Output the [X, Y] coordinate of the center of the cell containing the given text.  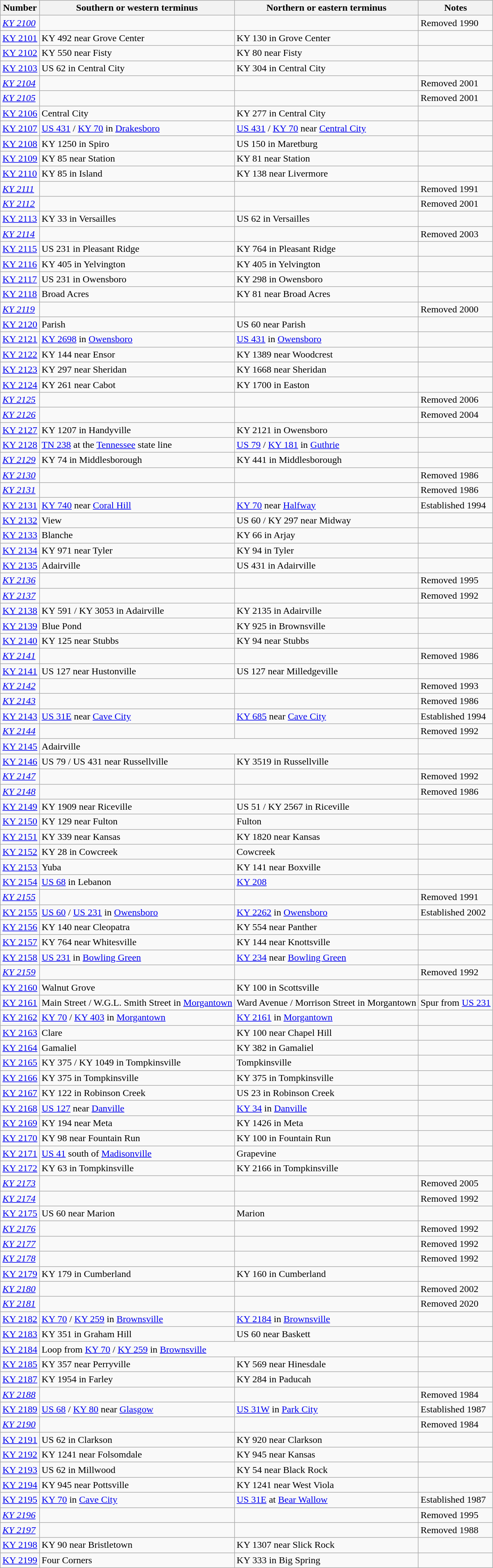
US 31E near Cave City [137, 716]
KY 277 in Central City [327, 113]
KY 2187 [20, 1379]
KY 81 near Broad Acres [327, 294]
KY 2196 [20, 1515]
US 60 near Baskett [327, 1334]
KY 2192 [20, 1455]
US 31W in Park City [327, 1410]
US 51 / KY 2567 in Riceville [327, 807]
Spur from US 231 [456, 1003]
US 60 / US 231 in Owensboro [137, 912]
KY 2162 [20, 1018]
KY 2146 [20, 761]
KY 80 near Fisty [327, 53]
Notes [456, 8]
KY 945 near Pottsville [137, 1485]
KY 2185 [20, 1364]
KY 2127 [20, 430]
KY 100 in Fountain Run [327, 1138]
KY 591 / KY 3053 in Adairville [137, 611]
KY 2188 [20, 1394]
KY 2123 [20, 369]
US 127 near Milledgeville [327, 671]
KY 2698 in Owensboro [137, 339]
KY 94 in Tyler [327, 550]
Removed 2020 [456, 1304]
US 62 in Clarkson [137, 1440]
Four Corners [137, 1560]
KY 550 near Fisty [137, 53]
KY 740 near Coral Hill [137, 505]
US 31E at Bear Wallow [327, 1500]
KY 2100 [20, 23]
KY 920 near Clarkson [327, 1440]
KY 140 near Cleopatra [137, 927]
KY 2191 [20, 1440]
KY 1207 in Handyville [137, 430]
KY 2138 [20, 611]
KY 357 near Perryville [137, 1364]
KY 2132 [20, 520]
KY 2136 [20, 580]
KY 2140 [20, 641]
KY 2149 [20, 807]
Parish [137, 324]
KY 298 in Owensboro [327, 279]
KY 2175 [20, 1214]
KY 90 near Bristletown [137, 1545]
KY 85 near Station [137, 158]
Number [20, 8]
KY 2182 [20, 1319]
KY 2161 [20, 1003]
KY 2130 [20, 475]
KY 28 in Cowcreek [137, 852]
Removed 2005 [456, 1184]
KY 2101 [20, 38]
KY 333 in Big Spring [327, 1560]
KY 351 in Graham Hill [137, 1334]
KY 2154 [20, 882]
KY 261 near Cabot [137, 384]
Blue Pond [137, 626]
US 62 in Versailles [327, 219]
KY 2160 [20, 988]
KY 764 in Pleasant Ridge [327, 249]
KY 2150 [20, 822]
US 231 in Bowling Green [137, 957]
KY 141 near Boxville [327, 867]
Gamaliel [137, 1048]
KY 441 in Middlesborough [327, 460]
KY 2199 [20, 1560]
KY 2106 [20, 113]
KY 2195 [20, 1500]
KY 85 in Island [137, 173]
View [137, 520]
KY 2133 [20, 535]
KY 339 near Kansas [137, 837]
KY 2144 [20, 731]
KY 2121 in Owensboro [327, 430]
KY 2128 [20, 445]
KY 2172 [20, 1168]
KY 2120 [20, 324]
KY 2125 [20, 400]
KY 2163 [20, 1033]
KY 70 in Cave City [137, 1500]
KY 2183 [20, 1334]
KY 382 in Gamaliel [327, 1048]
KY 81 near Station [327, 158]
KY 160 in Cumberland [327, 1274]
Ward Avenue / Morrison Street in Morgantown [327, 1003]
KY 1241 near Folsomdale [137, 1455]
KY 208 [327, 882]
KY 2178 [20, 1259]
US 431 in Owensboro [327, 339]
US 231 in Pleasant Ridge [137, 249]
KY 2197 [20, 1530]
KY 3519 in Russellville [327, 761]
KY 2108 [20, 143]
US 62 in Millwood [137, 1470]
KY 1909 near Riceville [137, 807]
KY 63 in Tompkinsville [137, 1168]
US 60 near Marion [137, 1214]
KY 70 / KY 259 in Brownsville [137, 1319]
Grapevine [327, 1153]
KY 179 in Cumberland [137, 1274]
KY 2176 [20, 1229]
TN 238 at the Tennessee state line [137, 445]
KY 138 near Livermore [327, 173]
KY 2147 [20, 776]
Fulton [327, 822]
KY 194 near Meta [137, 1123]
KY 2184 [20, 1349]
KY 945 near Kansas [327, 1455]
Established 2002 [456, 912]
KY 2189 [20, 1410]
KY 54 near Black Rock [327, 1470]
KY 2194 [20, 1485]
KY 2153 [20, 867]
KY 554 near Panther [327, 927]
US 431 / KY 70 in Drakesboro [137, 128]
KY 2152 [20, 852]
KY 2121 [20, 339]
KY 2137 [20, 596]
KY 2116 [20, 264]
KY 1389 near Woodcrest [327, 354]
KY 2177 [20, 1244]
US 62 in Central City [137, 68]
KY 2158 [20, 957]
KY 234 near Bowling Green [327, 957]
Removed 2004 [456, 415]
KY 2157 [20, 942]
US 23 in Robinson Creek [327, 1093]
KY 2135 [20, 565]
KY 569 near Hinesdale [327, 1364]
KY 1820 near Kansas [327, 837]
KY 2102 [20, 53]
Clare [137, 1033]
KY 144 near Ensor [137, 354]
KY 2142 [20, 686]
Removed 2002 [456, 1289]
KY 2179 [20, 1274]
KY 375 / KY 1049 in Tompkinsville [137, 1063]
KY 2113 [20, 219]
KY 2198 [20, 1545]
Northern or eastern terminus [327, 8]
Removed 1993 [456, 686]
Walnut Grove [137, 988]
KY 925 in Brownsville [327, 626]
KY 2109 [20, 158]
Blanche [137, 535]
KY 74 in Middlesborough [137, 460]
KY 2115 [20, 249]
KY 2167 [20, 1093]
KY 2117 [20, 279]
KY 1700 in Easton [327, 384]
Removed 2000 [456, 309]
Tompkinsville [327, 1063]
KY 2193 [20, 1470]
US 127 near Hustonville [137, 671]
KY 130 in Grove Center [327, 38]
KY 2114 [20, 234]
Cowcreek [327, 852]
KY 2124 [20, 384]
KY 2148 [20, 792]
KY 98 near Fountain Run [137, 1138]
KY 1426 in Meta [327, 1123]
KY 2104 [20, 83]
KY 2170 [20, 1138]
KY 2184 in Brownsville [327, 1319]
Yuba [137, 867]
KY 1954 in Farley [137, 1379]
KY 34 in Danville [327, 1108]
KY 297 near Sheridan [137, 369]
KY 492 near Grove Center [137, 38]
Southern or western terminus [137, 8]
Removed 1988 [456, 1530]
KY 2180 [20, 1289]
KY 971 near Tyler [137, 550]
KY 2105 [20, 98]
US 231 in Owensboro [137, 279]
KY 2103 [20, 68]
KY 2107 [20, 128]
KY 2262 in Owensboro [327, 912]
KY 2111 [20, 189]
Central City [137, 113]
US 127 near Danville [137, 1108]
KY 100 near Chapel Hill [327, 1033]
KY 2119 [20, 309]
KY 2122 [20, 354]
KY 2145 [20, 746]
KY 2168 [20, 1108]
KY 2190 [20, 1425]
KY 2129 [20, 460]
US 68 / KY 80 near Glasgow [137, 1410]
KY 685 near Cave City [327, 716]
KY 1668 near Sheridan [327, 369]
KY 2164 [20, 1048]
KY 2110 [20, 173]
KY 70 / KY 403 in Morgantown [137, 1018]
KY 2174 [20, 1199]
KY 2169 [20, 1123]
KY 94 near Stubbs [327, 641]
KY 33 in Versailles [137, 219]
KY 2139 [20, 626]
Removed 2006 [456, 400]
KY 1250 in Spiro [137, 143]
KY 2181 [20, 1304]
Broad Acres [137, 294]
KY 2161 in Morgantown [327, 1018]
KY 304 in Central City [327, 68]
KY 2166 in Tompkinsville [327, 1168]
KY 100 in Scottsville [327, 988]
KY 284 in Paducah [327, 1379]
US 41 south of Madisonville [137, 1153]
KY 2118 [20, 294]
KY 764 near Whitesville [137, 942]
KY 2165 [20, 1063]
KY 144 near Knottsville [327, 942]
US 60 / KY 297 near Midway [327, 520]
KY 2159 [20, 972]
KY 1307 near Slick Rock [327, 1545]
KY 2166 [20, 1078]
US 60 near Parish [327, 324]
US 431 / KY 70 near Central City [327, 128]
US 79 / KY 181 in Guthrie [327, 445]
US 431 in Adairville [327, 565]
KY 66 in Arjay [327, 535]
KY 2134 [20, 550]
Loop from KY 70 / KY 259 in Brownsville [229, 1349]
KY 2156 [20, 927]
Removed 2003 [456, 234]
US 79 / US 431 near Russellville [137, 761]
KY 70 near Halfway [327, 505]
KY 129 near Fulton [137, 822]
KY 2171 [20, 1153]
US 68 in Lebanon [137, 882]
KY 122 in Robinson Creek [137, 1093]
KY 2151 [20, 837]
Removed 1990 [456, 23]
KY 2173 [20, 1184]
KY 2112 [20, 204]
Main Street / W.G.L. Smith Street in Morgantown [137, 1003]
KY 125 near Stubbs [137, 641]
KY 2135 in Adairville [327, 611]
Marion [327, 1214]
US 150 in Maretburg [327, 143]
KY 2126 [20, 415]
KY 1241 near West Viola [327, 1485]
